Provide the (x, y) coordinate of the cell's center where the given text is located.  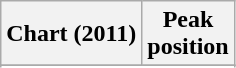
Peakposition (188, 34)
Chart (2011) (72, 34)
